Return [x, y] of the center of cell containing provided text 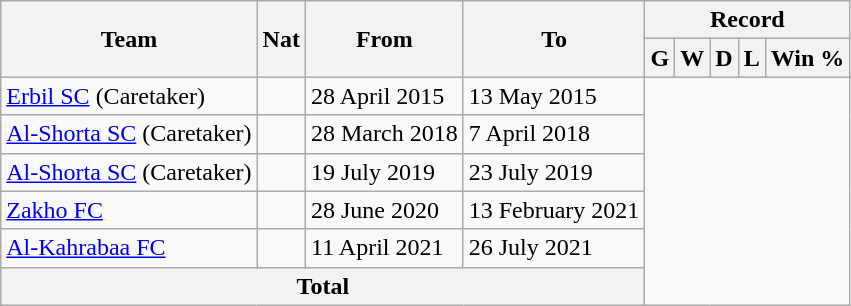
Team [129, 39]
W [692, 58]
26 July 2021 [554, 248]
28 June 2020 [384, 210]
28 April 2015 [384, 96]
Win % [808, 58]
Al-Kahrabaa FC [129, 248]
13 February 2021 [554, 210]
7 April 2018 [554, 134]
Nat [281, 39]
G [660, 58]
11 April 2021 [384, 248]
13 May 2015 [554, 96]
From [384, 39]
23 July 2019 [554, 172]
Zakho FC [129, 210]
Total [323, 286]
To [554, 39]
Record [748, 20]
L [752, 58]
28 March 2018 [384, 134]
19 July 2019 [384, 172]
D [724, 58]
Erbil SC (Caretaker) [129, 96]
